Locate the cell with the specified text and output its (X, Y) center coordinate. 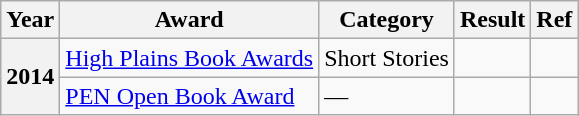
Year (30, 20)
PEN Open Book Award (190, 96)
— (387, 96)
Short Stories (387, 58)
Category (387, 20)
2014 (30, 77)
Award (190, 20)
Result (492, 20)
Ref (554, 20)
High Plains Book Awards (190, 58)
